Detect which cell encompasses the target text, then output its (x, y) center coordinate. 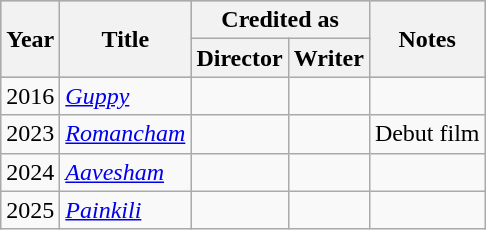
Painkili (126, 210)
2016 (30, 96)
Romancham (126, 134)
Writer (328, 58)
Guppy (126, 96)
Credited as (280, 20)
2025 (30, 210)
Year (30, 39)
Title (126, 39)
2024 (30, 172)
Aavesham (126, 172)
Debut film (427, 134)
Director (240, 58)
2023 (30, 134)
Notes (427, 39)
